Pinpoint the cell where the given text exists, returning its (X, Y) midpoint coordinate. 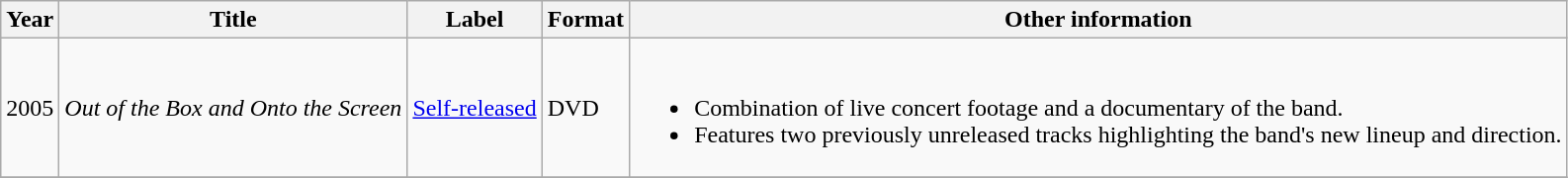
DVD (585, 108)
Label (475, 20)
Year (30, 20)
Title (233, 20)
Self-released (475, 108)
Other information (1099, 20)
Out of the Box and Onto the Screen (233, 108)
2005 (30, 108)
Format (585, 20)
